For the text-containing cell, return its midpoint in [X, Y] coordinate format. 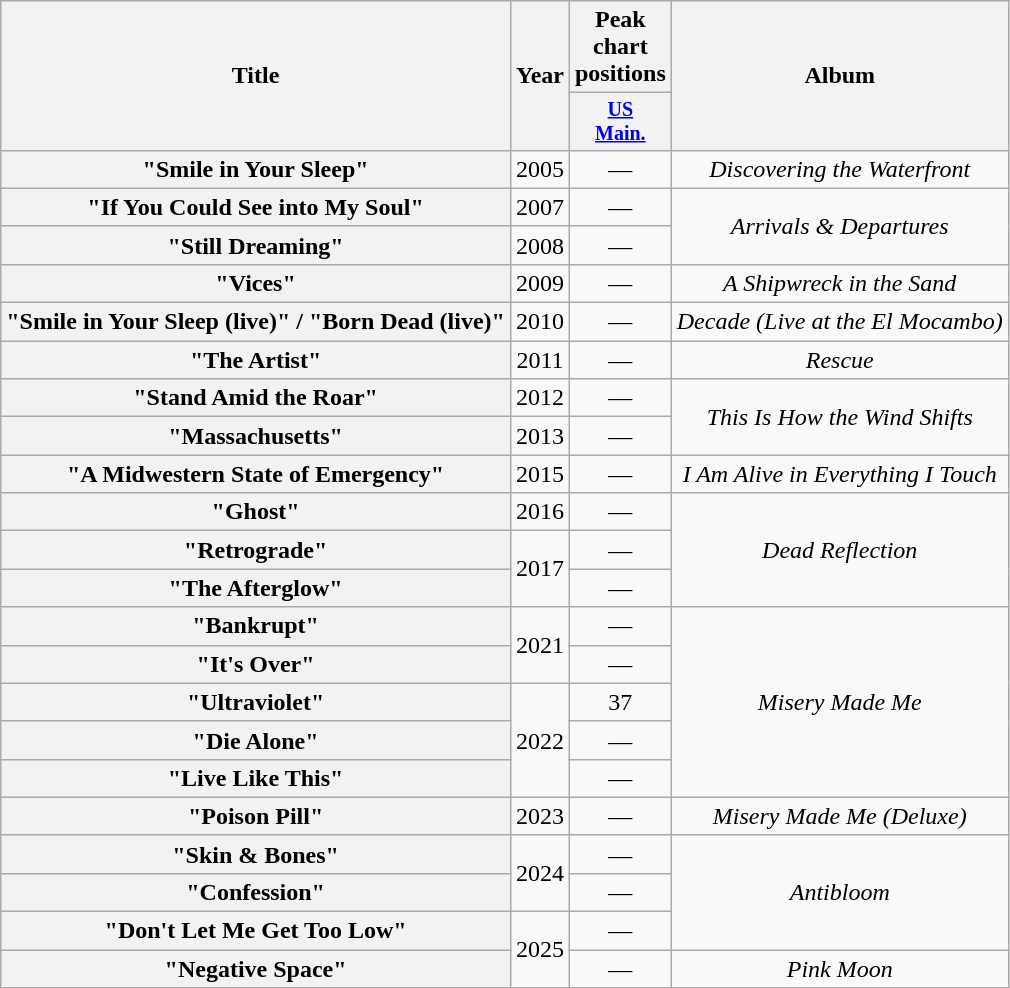
Misery Made Me (Deluxe) [840, 816]
2009 [540, 283]
"Live Like This" [256, 778]
"Negative Space" [256, 969]
2007 [540, 207]
2015 [540, 474]
2022 [540, 740]
"The Afterglow" [256, 588]
2016 [540, 512]
2011 [540, 360]
USMain. [620, 122]
Decade (Live at the El Mocambo) [840, 322]
"Ghost" [256, 512]
37 [620, 702]
2025 [540, 950]
2008 [540, 245]
I Am Alive in Everything I Touch [840, 474]
"Don't Let Me Get Too Low" [256, 931]
A Shipwreck in the Sand [840, 283]
2012 [540, 398]
"If You Could See into My Soul" [256, 207]
Dead Reflection [840, 550]
2021 [540, 645]
Album [840, 76]
"Smile in Your Sleep" [256, 169]
"Retrograde" [256, 550]
This Is How the Wind Shifts [840, 417]
2017 [540, 569]
Misery Made Me [840, 702]
"A Midwestern State of Emergency" [256, 474]
Arrivals & Departures [840, 226]
"The Artist" [256, 360]
"Still Dreaming" [256, 245]
Peak chart positions [620, 47]
"Confession" [256, 892]
Title [256, 76]
Year [540, 76]
Rescue [840, 360]
2024 [540, 873]
"Smile in Your Sleep (live)" / "Born Dead (live)" [256, 322]
"Poison Pill" [256, 816]
"Massachusetts" [256, 436]
"Ultraviolet" [256, 702]
Antibloom [840, 892]
"Skin & Bones" [256, 854]
"Stand Amid the Roar" [256, 398]
2013 [540, 436]
"Bankrupt" [256, 626]
Discovering the Waterfront [840, 169]
"Die Alone" [256, 740]
2005 [540, 169]
"Vices" [256, 283]
"It's Over" [256, 664]
2010 [540, 322]
2023 [540, 816]
Pink Moon [840, 969]
